Locate the cell with the specified text and output its [X, Y] center coordinate. 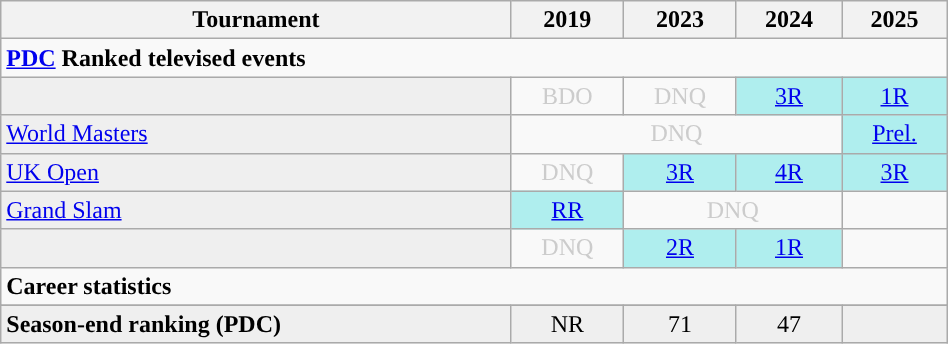
NR [568, 324]
47 [788, 324]
4R [788, 172]
2R [680, 248]
Prel. [894, 134]
2023 [680, 20]
2025 [894, 20]
Career statistics [474, 286]
Tournament [256, 20]
BDO [568, 96]
2019 [568, 20]
2024 [788, 20]
Season-end ranking (PDC) [256, 324]
World Masters [256, 134]
71 [680, 324]
Grand Slam [256, 210]
RR [568, 210]
UK Open [256, 172]
PDC Ranked televised events [474, 58]
